From the cell containing the given text, extract its center point as (X, Y) coordinate. 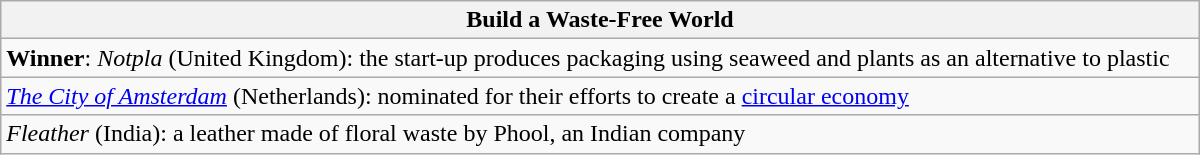
Winner: Notpla (United Kingdom): the start-up produces packaging using seaweed and plants as an alternative to plastic (600, 58)
The City of Amsterdam (Netherlands): nominated for their efforts to create a circular economy (600, 96)
Fleather (India): a leather made of floral waste by Phool, an Indian company (600, 134)
Build a Waste-Free World (600, 20)
